Extract the (x, y) coordinate from the center of the cell holding the provided text.  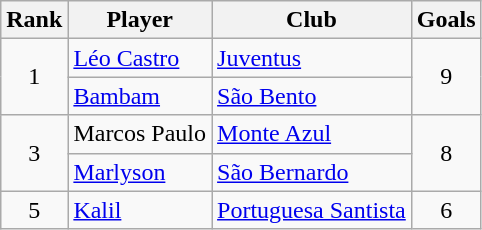
Monte Azul (312, 134)
Kalil (140, 210)
5 (34, 210)
Marlyson (140, 172)
Marcos Paulo (140, 134)
São Bernardo (312, 172)
Goals (446, 20)
8 (446, 153)
Léo Castro (140, 58)
Juventus (312, 58)
6 (446, 210)
3 (34, 153)
Player (140, 20)
São Bento (312, 96)
Rank (34, 20)
1 (34, 77)
Bambam (140, 96)
9 (446, 77)
Club (312, 20)
Portuguesa Santista (312, 210)
